Determine the [X, Y] coordinate at the center of the cell enclosing the given text.  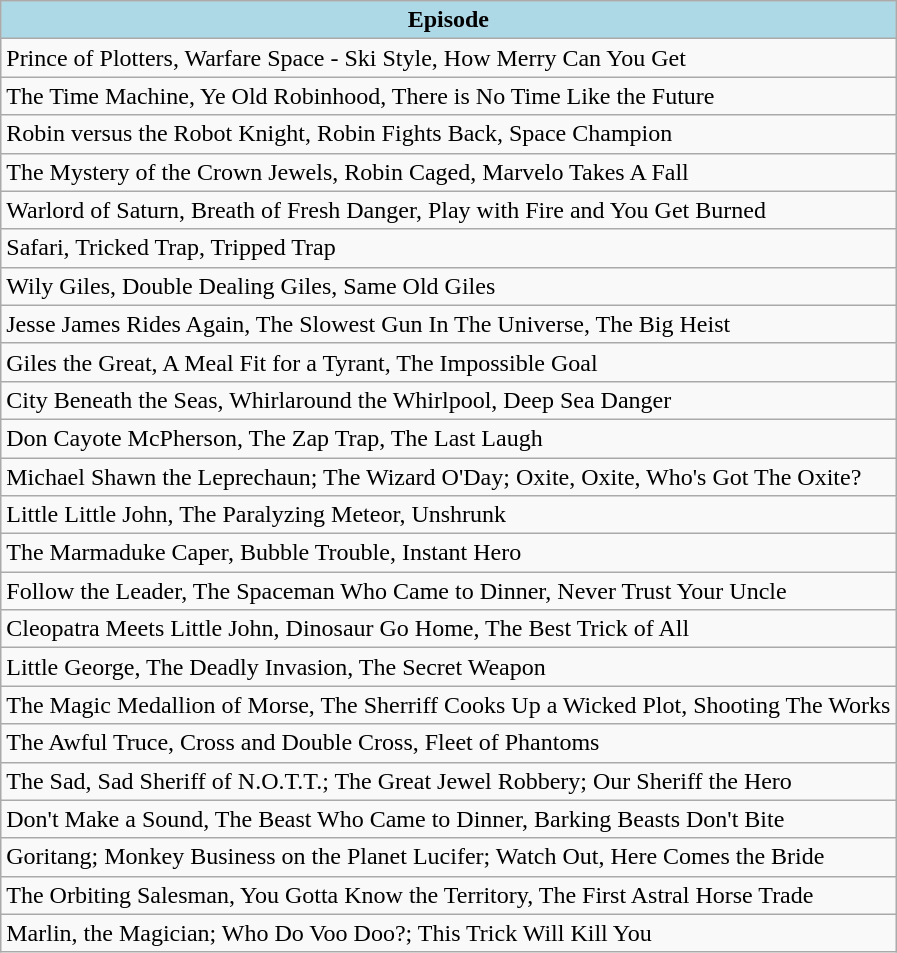
Cleopatra Meets Little John, Dinosaur Go Home, The Best Trick of All [448, 629]
The Awful Truce, Cross and Double Cross, Fleet of Phantoms [448, 743]
Michael Shawn the Leprechaun; The Wizard O'Day; Oxite, Oxite, Who's Got The Oxite? [448, 477]
Jesse James Rides Again, The Slowest Gun In The Universe, The Big Heist [448, 324]
The Orbiting Salesman, You Gotta Know the Territory, The First Astral Horse Trade [448, 895]
Giles the Great, A Meal Fit for a Tyrant, The Impossible Goal [448, 362]
Episode [448, 20]
Safari, Tricked Trap, Tripped Trap [448, 248]
Don't Make a Sound, The Beast Who Came to Dinner, Barking Beasts Don't Bite [448, 819]
The Time Machine, Ye Old Robinhood, There is No Time Like the Future [448, 96]
Prince of Plotters, Warfare Space - Ski Style, How Merry Can You Get [448, 58]
Little Little John, The Paralyzing Meteor, Unshrunk [448, 515]
Don Cayote McPherson, The Zap Trap, The Last Laugh [448, 438]
The Mystery of the Crown Jewels, Robin Caged, Marvelo Takes A Fall [448, 172]
City Beneath the Seas, Whirlaround the Whirlpool, Deep Sea Danger [448, 400]
Follow the Leader, The Spaceman Who Came to Dinner, Never Trust Your Uncle [448, 591]
Goritang; Monkey Business on the Planet Lucifer; Watch Out, Here Comes the Bride [448, 857]
Little George, The Deadly Invasion, The Secret Weapon [448, 667]
Warlord of Saturn, Breath of Fresh Danger, Play with Fire and You Get Burned [448, 210]
Robin versus the Robot Knight, Robin Fights Back, Space Champion [448, 134]
The Magic Medallion of Morse, The Sherriff Cooks Up a Wicked Plot, Shooting The Works [448, 705]
Wily Giles, Double Dealing Giles, Same Old Giles [448, 286]
Marlin, the Magician; Who Do Voo Doo?; This Trick Will Kill You [448, 933]
The Sad, Sad Sheriff of N.O.T.T.; The Great Jewel Robbery; Our Sheriff the Hero [448, 781]
The Marmaduke Caper, Bubble Trouble, Instant Hero [448, 553]
